Extract the (x, y) coordinate from the center of the cell holding the provided text.  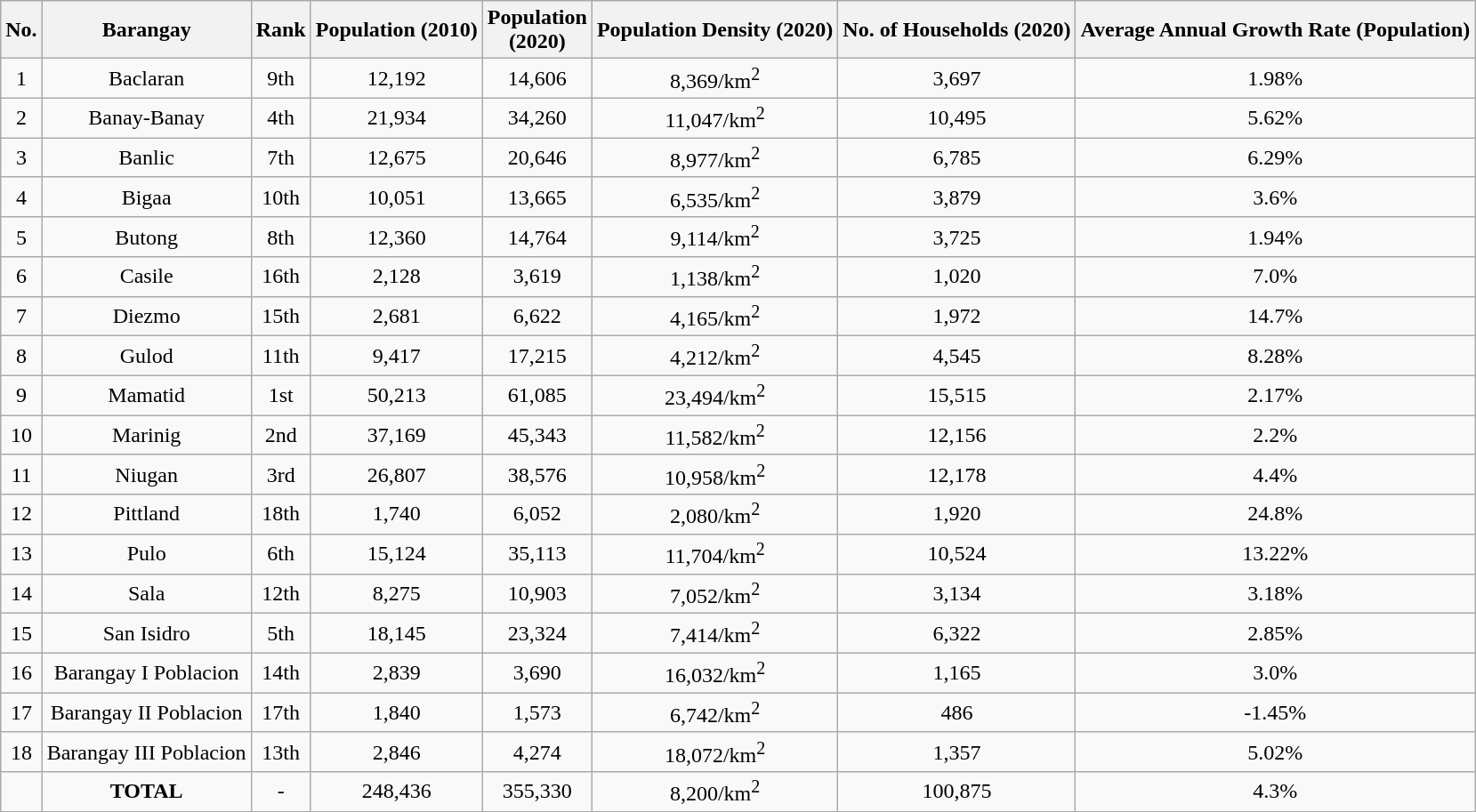
10th (281, 197)
4,212/km2 (714, 356)
5th (281, 633)
7,414/km2 (714, 633)
486 (957, 713)
1.98% (1276, 78)
1 (21, 78)
12,178 (957, 475)
Population (2010) (397, 30)
6.29% (1276, 158)
11,704/km2 (714, 553)
14 (21, 594)
12,156 (957, 436)
11 (21, 475)
248,436 (397, 792)
8th (281, 237)
1.94% (1276, 237)
12th (281, 594)
2,839 (397, 672)
Marinig (146, 436)
3 (21, 158)
Casile (146, 277)
13th (281, 752)
3,697 (957, 78)
San Isidro (146, 633)
7,052/km2 (714, 594)
Niugan (146, 475)
6,322 (957, 633)
Banay-Banay (146, 117)
3,619 (537, 277)
1,138/km2 (714, 277)
355,330 (537, 792)
Bigaa (146, 197)
8,977/km2 (714, 158)
23,494/km2 (714, 395)
16,032/km2 (714, 672)
2.17% (1276, 395)
9,114/km2 (714, 237)
5.02% (1276, 752)
No. (21, 30)
61,085 (537, 395)
15 (21, 633)
45,343 (537, 436)
16th (281, 277)
4,545 (957, 356)
11th (281, 356)
Butong (146, 237)
Average Annual Growth Rate (Population) (1276, 30)
2.2% (1276, 436)
4 (21, 197)
- (281, 792)
15,515 (957, 395)
6,535/km2 (714, 197)
1,972 (957, 317)
34,260 (537, 117)
3.6% (1276, 197)
4,165/km2 (714, 317)
8,200/km2 (714, 792)
18th (281, 514)
100,875 (957, 792)
2.85% (1276, 633)
8,275 (397, 594)
1,920 (957, 514)
4,274 (537, 752)
6 (21, 277)
35,113 (537, 553)
2,128 (397, 277)
8 (21, 356)
3.18% (1276, 594)
Population(2020) (537, 30)
13,665 (537, 197)
4.4% (1276, 475)
Barangay II Poblacion (146, 713)
11,582/km2 (714, 436)
12,675 (397, 158)
17 (21, 713)
13 (21, 553)
21,934 (397, 117)
Banlic (146, 158)
8,369/km2 (714, 78)
Rank (281, 30)
14th (281, 672)
17th (281, 713)
3,879 (957, 197)
2 (21, 117)
-1.45% (1276, 713)
15,124 (397, 553)
26,807 (397, 475)
Pittland (146, 514)
18 (21, 752)
17,215 (537, 356)
6th (281, 553)
1,165 (957, 672)
1,357 (957, 752)
2,080/km2 (714, 514)
3rd (281, 475)
37,169 (397, 436)
18,145 (397, 633)
9th (281, 78)
Diezmo (146, 317)
Mamatid (146, 395)
9,417 (397, 356)
5.62% (1276, 117)
Gulod (146, 356)
23,324 (537, 633)
1st (281, 395)
6,742/km2 (714, 713)
Sala (146, 594)
2nd (281, 436)
3,725 (957, 237)
6,622 (537, 317)
38,576 (537, 475)
12,192 (397, 78)
3,134 (957, 594)
10,903 (537, 594)
10,051 (397, 197)
10 (21, 436)
1,740 (397, 514)
7 (21, 317)
15th (281, 317)
20,646 (537, 158)
TOTAL (146, 792)
16 (21, 672)
3,690 (537, 672)
Population Density (2020) (714, 30)
8.28% (1276, 356)
No. of Households (2020) (957, 30)
14.7% (1276, 317)
14,606 (537, 78)
12,360 (397, 237)
Pulo (146, 553)
10,524 (957, 553)
9 (21, 395)
Barangay I Poblacion (146, 672)
24.8% (1276, 514)
1,573 (537, 713)
11,047/km2 (714, 117)
12 (21, 514)
7th (281, 158)
10,958/km2 (714, 475)
50,213 (397, 395)
Barangay (146, 30)
10,495 (957, 117)
4.3% (1276, 792)
5 (21, 237)
1,020 (957, 277)
18,072/km2 (714, 752)
2,846 (397, 752)
3.0% (1276, 672)
6,052 (537, 514)
2,681 (397, 317)
7.0% (1276, 277)
Barangay III Poblacion (146, 752)
14,764 (537, 237)
6,785 (957, 158)
Baclaran (146, 78)
4th (281, 117)
1,840 (397, 713)
13.22% (1276, 553)
